Locate the cell with the specified text and output its (x, y) center coordinate. 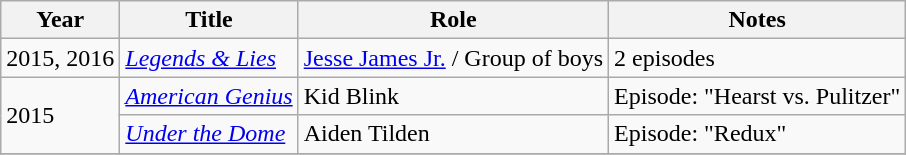
Aiden Tilden (453, 134)
Role (453, 20)
Under the Dome (209, 134)
2 episodes (758, 58)
Kid Blink (453, 96)
American Genius (209, 96)
2015 (60, 115)
Title (209, 20)
Notes (758, 20)
Jesse James Jr. / Group of boys (453, 58)
Legends & Lies (209, 58)
Episode: "Hearst vs. Pulitzer" (758, 96)
Year (60, 20)
Episode: "Redux" (758, 134)
2015, 2016 (60, 58)
